Pinpoint the cell where the given text exists, returning its [x, y] midpoint coordinate. 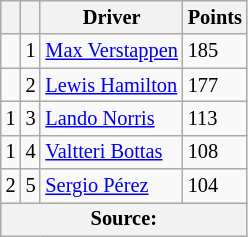
Valtteri Bottas [111, 152]
185 [215, 51]
Sergio Pérez [111, 186]
3 [31, 118]
104 [215, 186]
Points [215, 17]
5 [31, 186]
Driver [111, 17]
Max Verstappen [111, 51]
177 [215, 85]
Lewis Hamilton [111, 85]
Lando Norris [111, 118]
113 [215, 118]
108 [215, 152]
Source: [124, 219]
4 [31, 152]
